Detect which cell encompasses the target text, then output its (x, y) center coordinate. 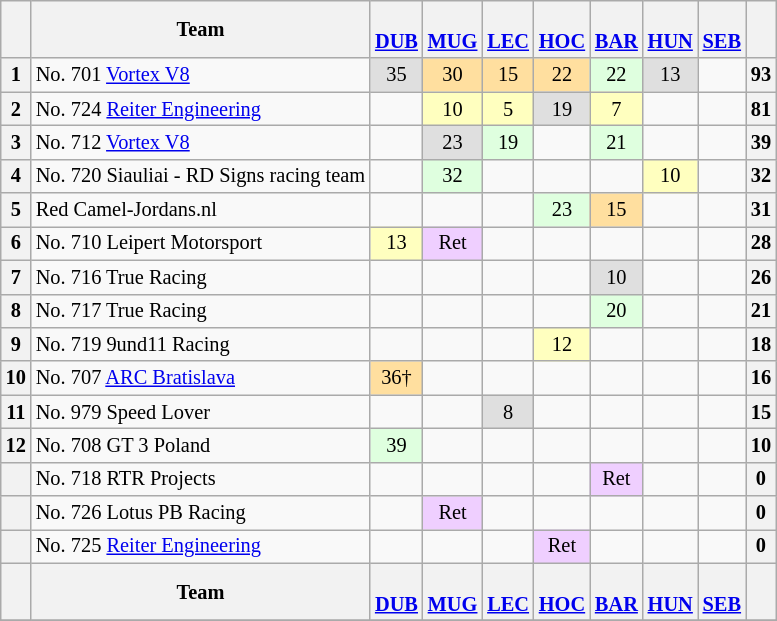
No. 726 Lotus PB Racing (200, 513)
4 (16, 176)
6 (16, 243)
No. 719 9und11 Racing (200, 344)
No. 725 Reiter Engineering (200, 546)
36† (396, 378)
30 (453, 75)
No. 720 Siauliai - RD Signs racing team (200, 176)
11 (16, 412)
9 (16, 344)
Red Camel-Jordans.nl (200, 210)
1 (16, 75)
No. 724 Reiter Engineering (200, 109)
2 (16, 109)
No. 717 True Racing (200, 311)
No. 710 Leipert Motorsport (200, 243)
26 (761, 277)
No. 718 RTR Projects (200, 479)
No. 701 Vortex V8 (200, 75)
28 (761, 243)
93 (761, 75)
18 (761, 344)
81 (761, 109)
No. 979 Speed Lover (200, 412)
No. 708 GT 3 Poland (200, 445)
31 (761, 210)
No. 712 Vortex V8 (200, 142)
16 (761, 378)
No. 707 ARC Bratislava (200, 378)
No. 716 True Racing (200, 277)
35 (396, 75)
3 (16, 142)
20 (616, 311)
